From the cell containing the given text, extract its center point as (x, y) coordinate. 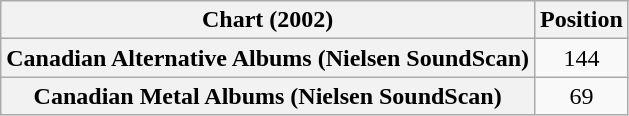
144 (582, 58)
Chart (2002) (268, 20)
Position (582, 20)
Canadian Alternative Albums (Nielsen SoundScan) (268, 58)
Canadian Metal Albums (Nielsen SoundScan) (268, 96)
69 (582, 96)
